Detect which cell encompasses the target text, then output its (x, y) center coordinate. 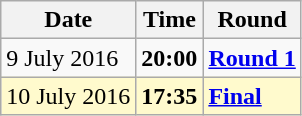
10 July 2016 (68, 96)
17:35 (170, 96)
Round (252, 20)
Round 1 (252, 58)
20:00 (170, 58)
Final (252, 96)
Time (170, 20)
Date (68, 20)
9 July 2016 (68, 58)
